Determine the (X, Y) coordinate at the center of the cell enclosing the given text.  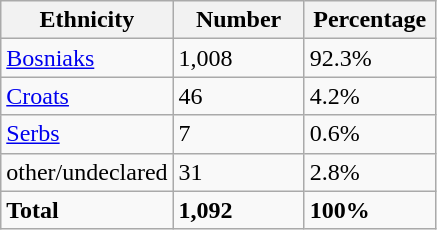
1,008 (238, 58)
other/undeclared (87, 172)
92.3% (370, 58)
Percentage (370, 20)
Serbs (87, 134)
2.8% (370, 172)
100% (370, 210)
Croats (87, 96)
46 (238, 96)
Number (238, 20)
0.6% (370, 134)
Ethnicity (87, 20)
Total (87, 210)
Bosniaks (87, 58)
1,092 (238, 210)
7 (238, 134)
31 (238, 172)
4.2% (370, 96)
